Find where the given text appears and provide that cell's center as (x, y) coordinate. 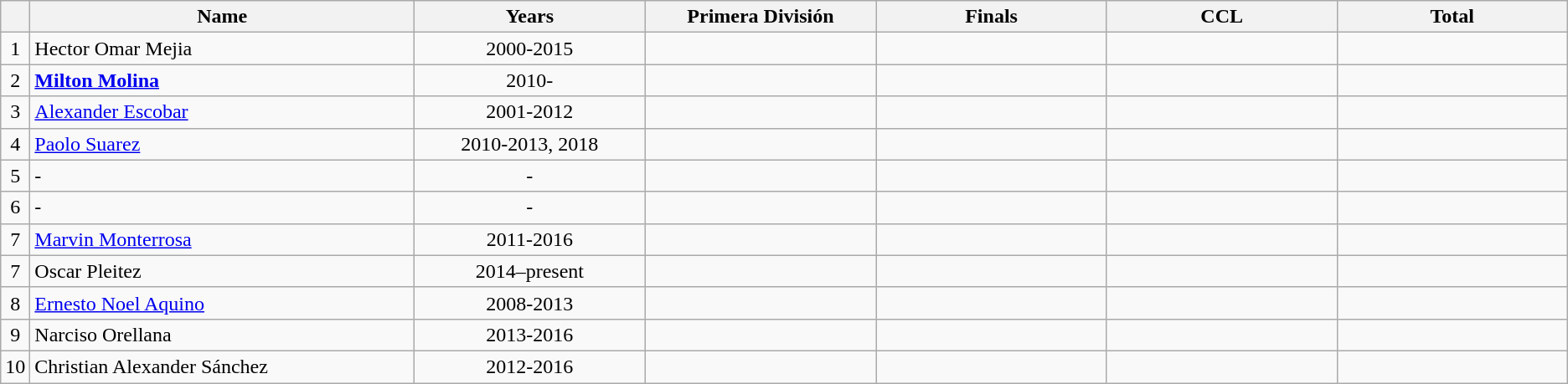
Years (529, 17)
Total (1452, 17)
Finals (992, 17)
Narciso Orellana (223, 335)
Christian Alexander Sánchez (223, 366)
4 (15, 144)
8 (15, 303)
1 (15, 49)
2 (15, 80)
2010-2013, 2018 (529, 144)
2012-2016 (529, 366)
Paolo Suarez (223, 144)
Primera División (761, 17)
2000-2015 (529, 49)
5 (15, 176)
CCL (1221, 17)
Oscar Pleitez (223, 271)
Name (223, 17)
2001-2012 (529, 112)
Alexander Escobar (223, 112)
10 (15, 366)
2013-2016 (529, 335)
Hector Omar Mejia (223, 49)
2008-2013 (529, 303)
2011-2016 (529, 239)
9 (15, 335)
2014–present (529, 271)
3 (15, 112)
6 (15, 207)
Marvin Monterrosa (223, 239)
Ernesto Noel Aquino (223, 303)
2010- (529, 80)
Milton Molina (223, 80)
